Pinpoint the cell where the given text exists, returning its [X, Y] midpoint coordinate. 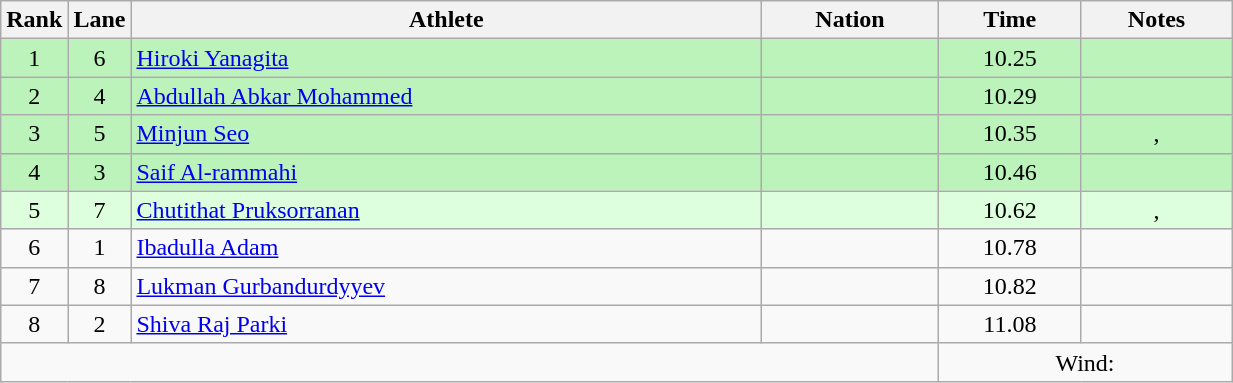
Abdullah Abkar Mohammed [446, 96]
Chutithat Pruksorranan [446, 210]
10.62 [1010, 210]
10.35 [1010, 134]
Lukman Gurbandurdyyev [446, 286]
10.78 [1010, 248]
Lane [100, 20]
10.25 [1010, 58]
10.82 [1010, 286]
Wind: [1084, 362]
11.08 [1010, 324]
Nation [850, 20]
Hiroki Yanagita [446, 58]
Athlete [446, 20]
Ibadulla Adam [446, 248]
Time [1010, 20]
Saif Al-rammahi [446, 172]
Rank [34, 20]
Minjun Seo [446, 134]
10.46 [1010, 172]
Shiva Raj Parki [446, 324]
Notes [1156, 20]
10.29 [1010, 96]
